For the text-containing cell, return its midpoint in [X, Y] coordinate format. 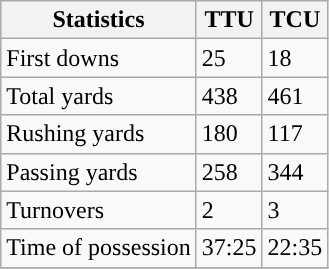
TCU [295, 20]
Rushing yards [99, 134]
461 [295, 96]
117 [295, 134]
Passing yards [99, 172]
First downs [99, 58]
438 [229, 96]
3 [295, 210]
180 [229, 134]
Total yards [99, 96]
37:25 [229, 248]
18 [295, 58]
22:35 [295, 248]
25 [229, 58]
Turnovers [99, 210]
TTU [229, 20]
Statistics [99, 20]
344 [295, 172]
258 [229, 172]
2 [229, 210]
Time of possession [99, 248]
